Detect which cell encompasses the target text, then output its (x, y) center coordinate. 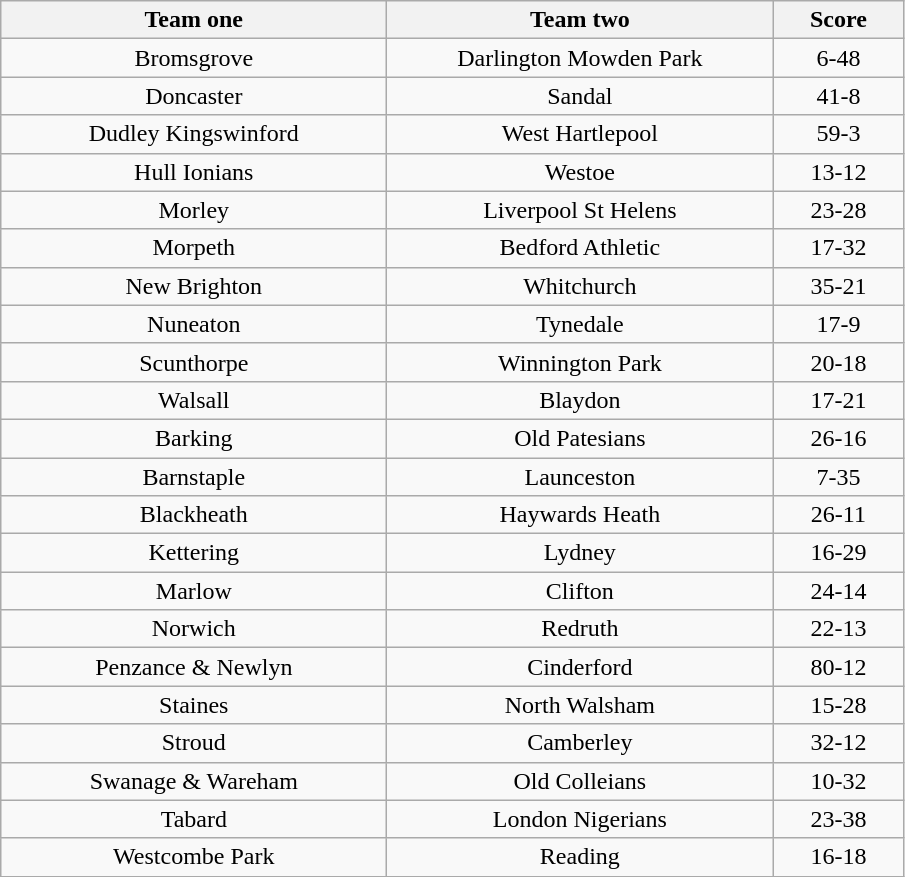
Marlow (194, 591)
16-29 (838, 553)
26-11 (838, 515)
Clifton (580, 591)
Penzance & Newlyn (194, 667)
Doncaster (194, 96)
Westoe (580, 172)
Blaydon (580, 400)
West Hartlepool (580, 134)
Camberley (580, 743)
London Nigerians (580, 819)
Barnstaple (194, 477)
Morpeth (194, 248)
Launceston (580, 477)
23-28 (838, 210)
Score (838, 20)
Cinderford (580, 667)
Bromsgrove (194, 58)
Whitchurch (580, 286)
Sandal (580, 96)
Westcombe Park (194, 857)
23-38 (838, 819)
Reading (580, 857)
Haywards Heath (580, 515)
Lydney (580, 553)
Dudley Kingswinford (194, 134)
17-21 (838, 400)
13-12 (838, 172)
17-9 (838, 324)
35-21 (838, 286)
Staines (194, 705)
26-16 (838, 438)
Barking (194, 438)
15-28 (838, 705)
Swanage & Wareham (194, 781)
Nuneaton (194, 324)
32-12 (838, 743)
20-18 (838, 362)
Team two (580, 20)
Norwich (194, 629)
Bedford Athletic (580, 248)
Scunthorpe (194, 362)
17-32 (838, 248)
7-35 (838, 477)
6-48 (838, 58)
Morley (194, 210)
59-3 (838, 134)
24-14 (838, 591)
Kettering (194, 553)
Blackheath (194, 515)
North Walsham (580, 705)
Walsall (194, 400)
Stroud (194, 743)
Darlington Mowden Park (580, 58)
Winnington Park (580, 362)
41-8 (838, 96)
80-12 (838, 667)
16-18 (838, 857)
Tynedale (580, 324)
10-32 (838, 781)
New Brighton (194, 286)
Redruth (580, 629)
Old Patesians (580, 438)
Liverpool St Helens (580, 210)
22-13 (838, 629)
Old Colleians (580, 781)
Hull Ionians (194, 172)
Team one (194, 20)
Tabard (194, 819)
